Identify which cell holds the provided text, then report its [X, Y] central coordinate. 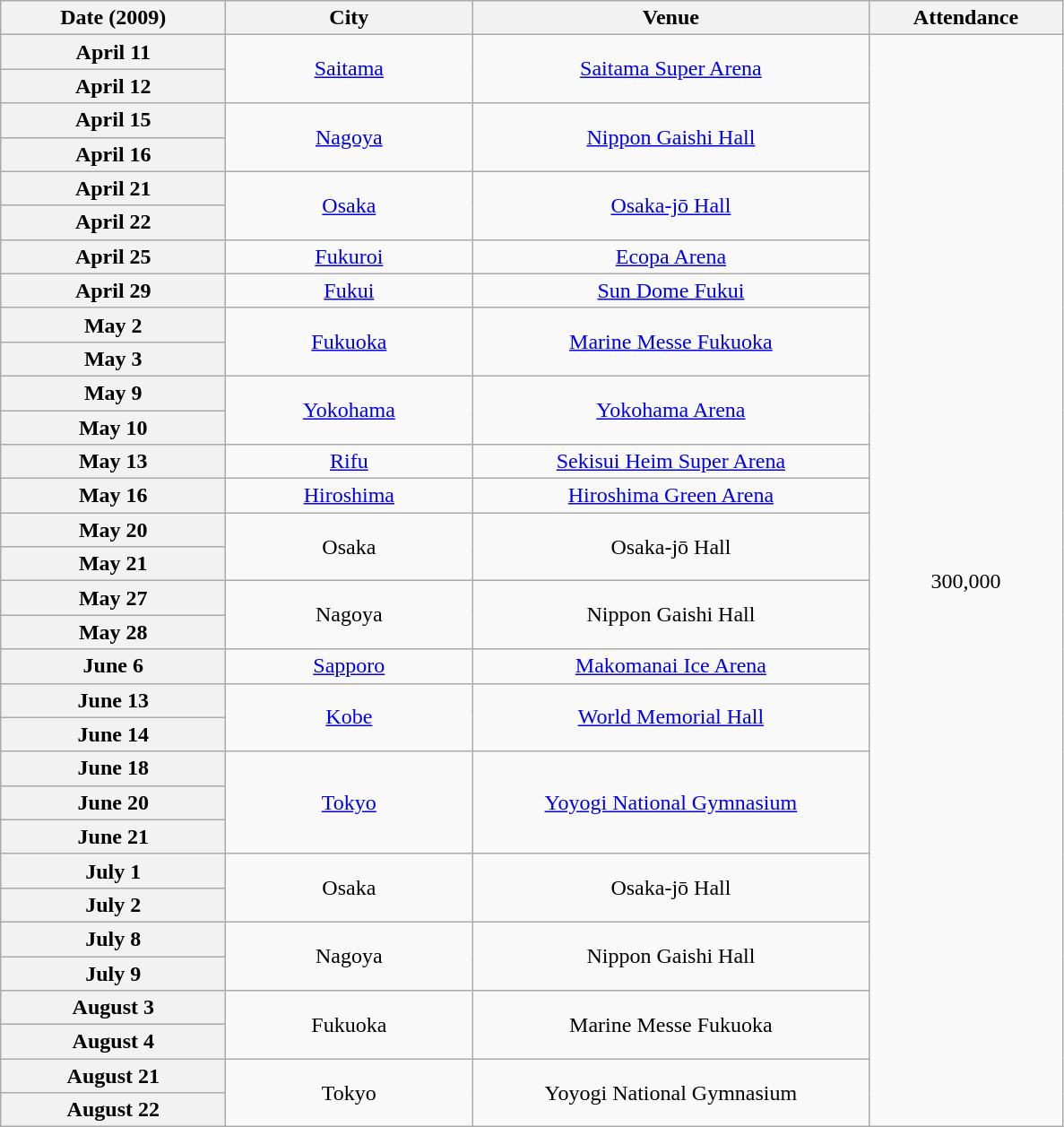
May 3 [113, 359]
July 9 [113, 973]
Makomanai Ice Arena [670, 666]
April 21 [113, 188]
July 2 [113, 905]
May 20 [113, 530]
May 13 [113, 462]
July 8 [113, 939]
May 21 [113, 564]
May 10 [113, 428]
Sapporo [350, 666]
Hiroshima [350, 496]
Venue [670, 18]
Sekisui Heim Super Arena [670, 462]
Yokohama [350, 410]
Date (2009) [113, 18]
May 16 [113, 496]
Fukuroi [350, 256]
Saitama Super Arena [670, 69]
Rifu [350, 462]
April 25 [113, 256]
August 22 [113, 1110]
Ecopa Arena [670, 256]
April 12 [113, 86]
Sun Dome Fukui [670, 290]
June 6 [113, 666]
Hiroshima Green Arena [670, 496]
City [350, 18]
August 3 [113, 1008]
Kobe [350, 717]
May 27 [113, 598]
Yokohama Arena [670, 410]
June 21 [113, 837]
June 18 [113, 768]
April 22 [113, 222]
August 4 [113, 1042]
Attendance [966, 18]
May 28 [113, 632]
April 16 [113, 154]
June 13 [113, 700]
April 29 [113, 290]
April 15 [113, 120]
June 20 [113, 802]
June 14 [113, 734]
May 9 [113, 393]
July 1 [113, 871]
May 2 [113, 325]
World Memorial Hall [670, 717]
Fukui [350, 290]
300,000 [966, 581]
August 21 [113, 1076]
April 11 [113, 52]
Saitama [350, 69]
